Output the (X, Y) coordinate of the center of the cell containing the given text.  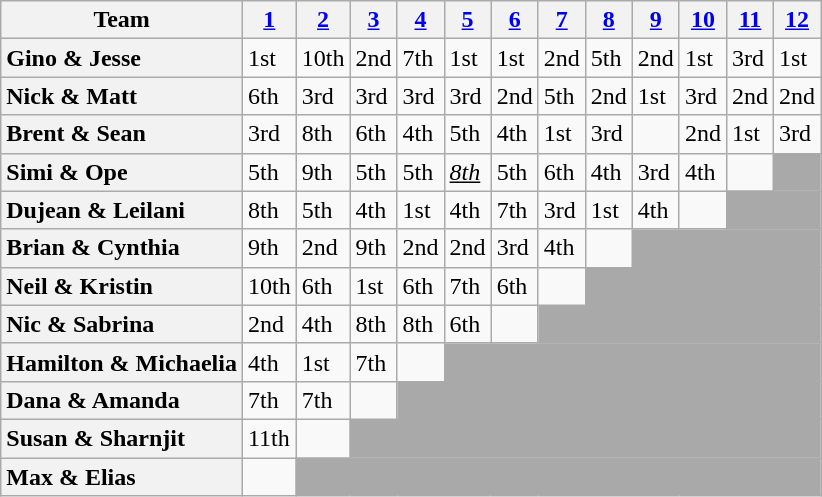
5 (468, 20)
9 (656, 20)
Dujean & Leilani (122, 210)
6 (514, 20)
4 (420, 20)
7 (562, 20)
Simi & Ope (122, 172)
Gino & Jesse (122, 58)
8 (608, 20)
10 (702, 20)
Max & Elias (122, 477)
11 (750, 20)
Brent & Sean (122, 134)
3 (374, 20)
Hamilton & Michaelia (122, 362)
1 (269, 20)
Dana & Amanda (122, 400)
2 (323, 20)
11th (269, 438)
Neil & Kristin (122, 286)
Brian & Cynthia (122, 248)
Susan & Sharnjit (122, 438)
Nick & Matt (122, 96)
Team (122, 20)
Nic & Sabrina (122, 324)
12 (798, 20)
